Search for the cell housing the specified text and yield its [X, Y] center coordinate. 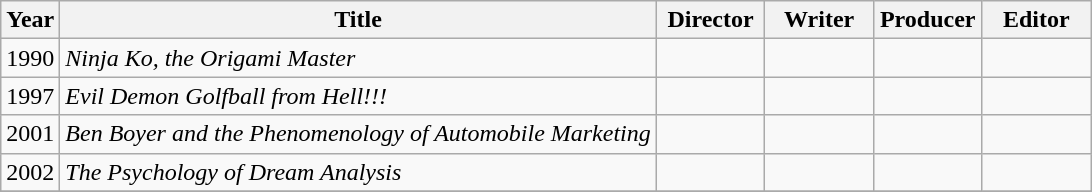
Editor [1036, 20]
Evil Demon Golfball from Hell!!! [358, 96]
The Psychology of Dream Analysis [358, 172]
Title [358, 20]
2002 [30, 172]
1997 [30, 96]
Producer [928, 20]
Director [710, 20]
Ninja Ko, the Origami Master [358, 58]
Ben Boyer and the Phenomenology of Automobile Marketing [358, 134]
1990 [30, 58]
Writer [820, 20]
Year [30, 20]
2001 [30, 134]
